Determine the (X, Y) coordinate at the center of the cell enclosing the given text.  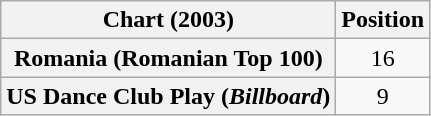
9 (383, 96)
US Dance Club Play (Billboard) (168, 96)
Romania (Romanian Top 100) (168, 58)
16 (383, 58)
Position (383, 20)
Chart (2003) (168, 20)
